Capture the cell that displays the provided text and extract its [x, y] central coordinate. 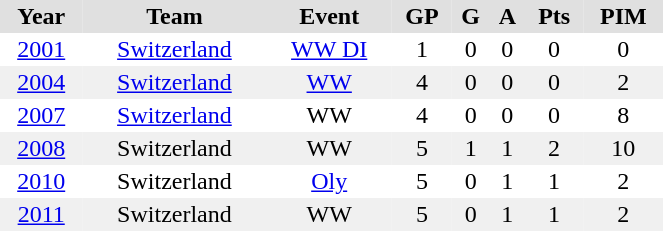
WW DI [328, 50]
PIM [623, 16]
2011 [41, 214]
2007 [41, 116]
Team [174, 16]
Pts [554, 16]
2001 [41, 50]
GP [422, 16]
2004 [41, 82]
2010 [41, 182]
2008 [41, 148]
Oly [328, 182]
A [508, 16]
G [471, 16]
10 [623, 148]
Event [328, 16]
Year [41, 16]
8 [623, 116]
